Find where the given text appears and provide that cell's center as [X, Y] coordinate. 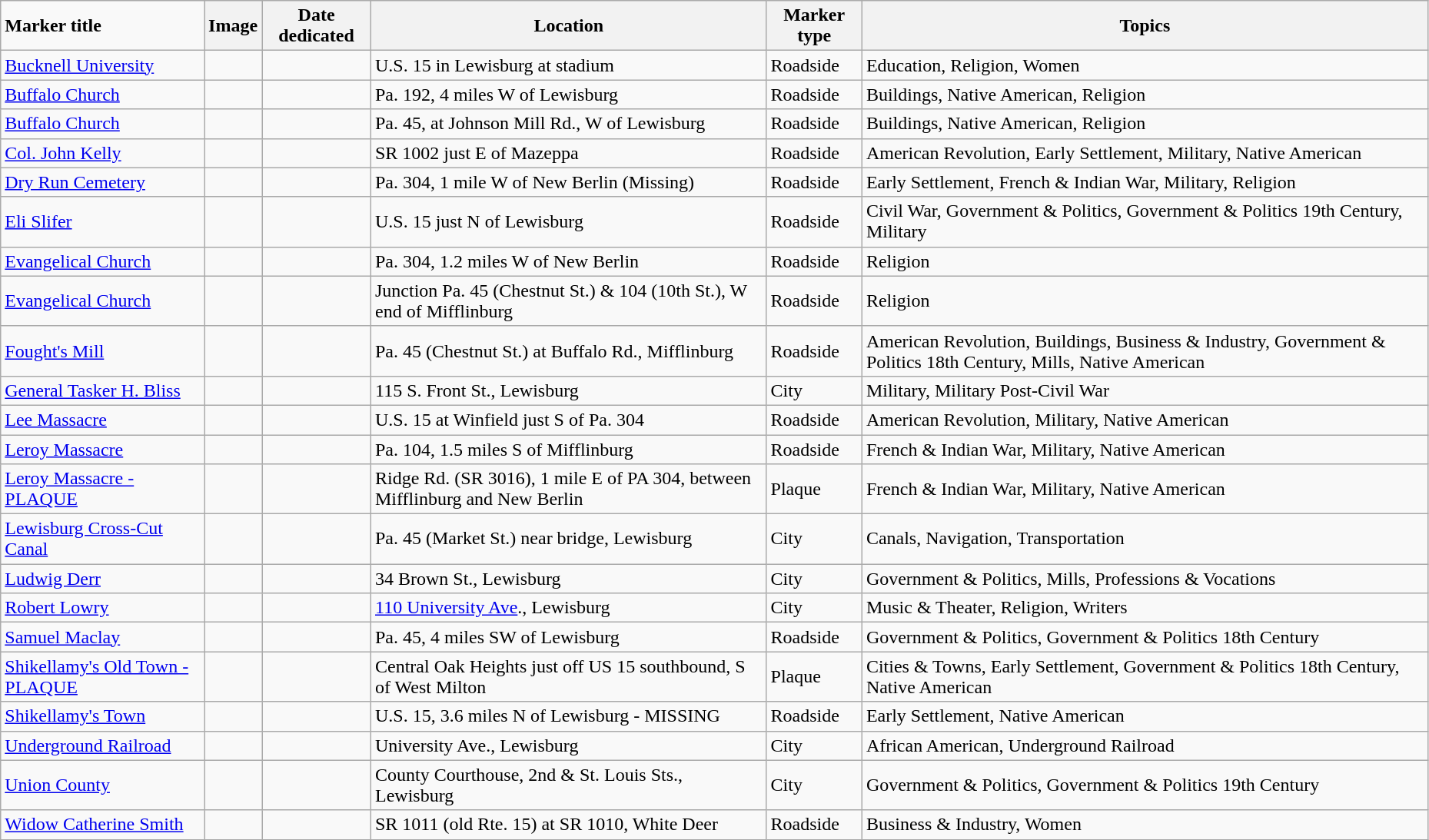
Ridge Rd. (SR 3016), 1 mile E of PA 304, between Mifflinburg and New Berlin [569, 489]
American Revolution, Buildings, Business & Industry, Government & Politics 18th Century, Mills, Native American [1145, 350]
Business & Industry, Women [1145, 825]
Lewisburg Cross-Cut Canal [103, 540]
Early Settlement, French & Indian War, Military, Religion [1145, 182]
Col. John Kelly [103, 153]
U.S. 15 in Lewisburg at stadium [569, 65]
Pa. 45 (Chestnut St.) at Buffalo Rd., Mifflinburg [569, 350]
Education, Religion, Women [1145, 65]
County Courthouse, 2nd & St. Louis Sts., Lewisburg [569, 785]
SR 1002 just E of Mazeppa [569, 153]
Government & Politics, Government & Politics 19th Century [1145, 785]
Image [234, 26]
Robert Lowry [103, 608]
Underground Railroad [103, 745]
115 S. Front St., Lewisburg [569, 390]
Shikellamy's Town [103, 716]
Pa. 104, 1.5 miles S of Mifflinburg [569, 450]
American Revolution, Military, Native American [1145, 420]
Government & Politics, Government & Politics 18th Century [1145, 637]
Civil War, Government & Politics, Government & Politics 19th Century, Military [1145, 221]
Eli Slifer [103, 221]
Dry Run Cemetery [103, 182]
Pa. 45 (Market St.) near bridge, Lewisburg [569, 540]
Pa. 192, 4 miles W of Lewisburg [569, 95]
Leroy Massacre [103, 450]
Pa. 45, at Johnson Mill Rd., W of Lewisburg [569, 124]
Central Oak Heights just off US 15 southbound, S of West Milton [569, 676]
Samuel Maclay [103, 637]
Union County [103, 785]
Bucknell University [103, 65]
Topics [1145, 26]
Pa. 304, 1 mile W of New Berlin (Missing) [569, 182]
Pa. 304, 1.2 miles W of New Berlin [569, 261]
American Revolution, Early Settlement, Military, Native American [1145, 153]
U.S. 15 at Winfield just S of Pa. 304 [569, 420]
Leroy Massacre - PLAQUE [103, 489]
General Tasker H. Bliss [103, 390]
Fought's Mill [103, 350]
Shikellamy's Old Town - PLAQUE [103, 676]
Early Settlement, Native American [1145, 716]
Marker type [814, 26]
African American, Underground Railroad [1145, 745]
U.S. 15, 3.6 miles N of Lewisburg - MISSING [569, 716]
Music & Theater, Religion, Writers [1145, 608]
Marker title [103, 26]
Ludwig Derr [103, 579]
U.S. 15 just N of Lewisburg [569, 221]
Lee Massacre [103, 420]
Government & Politics, Mills, Professions & Vocations [1145, 579]
Cities & Towns, Early Settlement, Government & Politics 18th Century, Native American [1145, 676]
SR 1011 (old Rte. 15) at SR 1010, White Deer [569, 825]
Canals, Navigation, Transportation [1145, 540]
Pa. 45, 4 miles SW of Lewisburg [569, 637]
Junction Pa. 45 (Chestnut St.) & 104 (10th St.), W end of Mifflinburg [569, 301]
Widow Catherine Smith [103, 825]
Date dedicated [317, 26]
University Ave., Lewisburg [569, 745]
Military, Military Post-Civil War [1145, 390]
110 University Ave., Lewisburg [569, 608]
Location [569, 26]
34 Brown St., Lewisburg [569, 579]
